Capture the cell that displays the provided text and extract its [x, y] central coordinate. 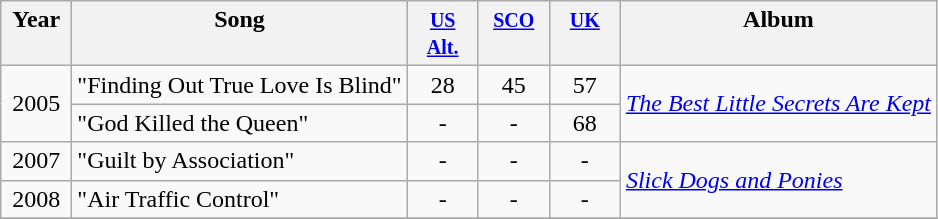
The Best Little Secrets Are Kept [778, 104]
45 [514, 85]
"Air Traffic Control" [240, 199]
Song [240, 34]
Album [778, 34]
"God Killed the Queen" [240, 123]
USAlt. [442, 34]
2005 [36, 104]
2008 [36, 199]
"Guilt by Association" [240, 161]
Slick Dogs and Ponies [778, 180]
28 [442, 85]
SCO [514, 34]
57 [584, 85]
"Finding Out True Love Is Blind" [240, 85]
Year [36, 34]
68 [584, 123]
2007 [36, 161]
UK [584, 34]
